Search for the cell housing the specified text and yield its [X, Y] center coordinate. 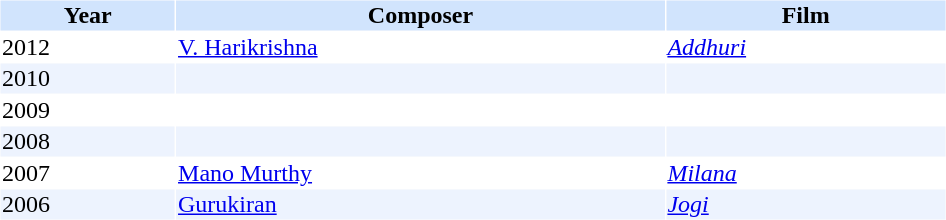
Film [806, 15]
Mano Murthy [421, 173]
2010 [88, 79]
Composer [421, 15]
2008 [88, 141]
Milana [806, 173]
Gurukiran [421, 205]
2012 [88, 47]
Year [88, 15]
2009 [88, 110]
2007 [88, 173]
Jogi [806, 205]
V. Harikrishna [421, 47]
2006 [88, 205]
Addhuri [806, 47]
